Search for the cell housing the specified text and yield its [x, y] center coordinate. 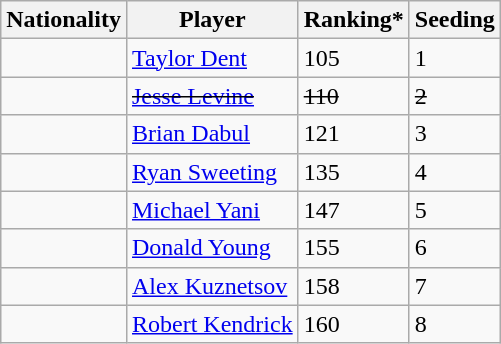
Ranking* [354, 20]
3 [454, 134]
Brian Dabul [212, 134]
2 [454, 96]
160 [354, 324]
Donald Young [212, 248]
1 [454, 58]
105 [354, 58]
155 [354, 248]
110 [354, 96]
Taylor Dent [212, 58]
4 [454, 172]
6 [454, 248]
5 [454, 210]
Michael Yani [212, 210]
Alex Kuznetsov [212, 286]
158 [354, 286]
135 [354, 172]
147 [354, 210]
121 [354, 134]
Jesse Levine [212, 96]
Nationality [64, 20]
Ryan Sweeting [212, 172]
7 [454, 286]
Seeding [454, 20]
Player [212, 20]
8 [454, 324]
Robert Kendrick [212, 324]
